Extract the (x, y) coordinate from the center of the cell holding the provided text.  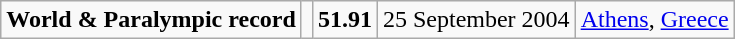
Athens, Greece (654, 20)
25 September 2004 (476, 20)
51.91 (344, 20)
World & Paralympic record (152, 20)
